Scan for the cell matching the given text and deliver its (x, y) coordinate at center. 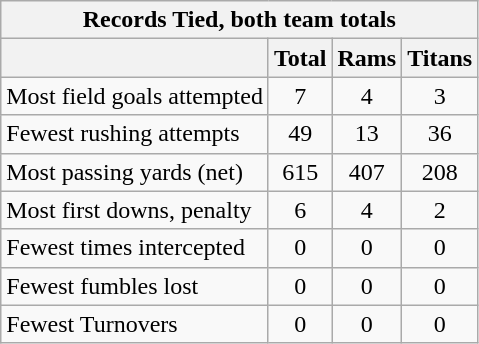
6 (300, 210)
Records Tied, both team totals (240, 20)
Most passing yards (net) (135, 172)
615 (300, 172)
36 (440, 134)
2 (440, 210)
Most first downs, penalty (135, 210)
Titans (440, 58)
Fewest rushing attempts (135, 134)
3 (440, 96)
407 (367, 172)
13 (367, 134)
49 (300, 134)
Fewest fumbles lost (135, 286)
Fewest Turnovers (135, 324)
208 (440, 172)
Fewest times intercepted (135, 248)
Total (300, 58)
7 (300, 96)
Most field goals attempted (135, 96)
Rams (367, 58)
